Capture the cell that displays the provided text and extract its (X, Y) central coordinate. 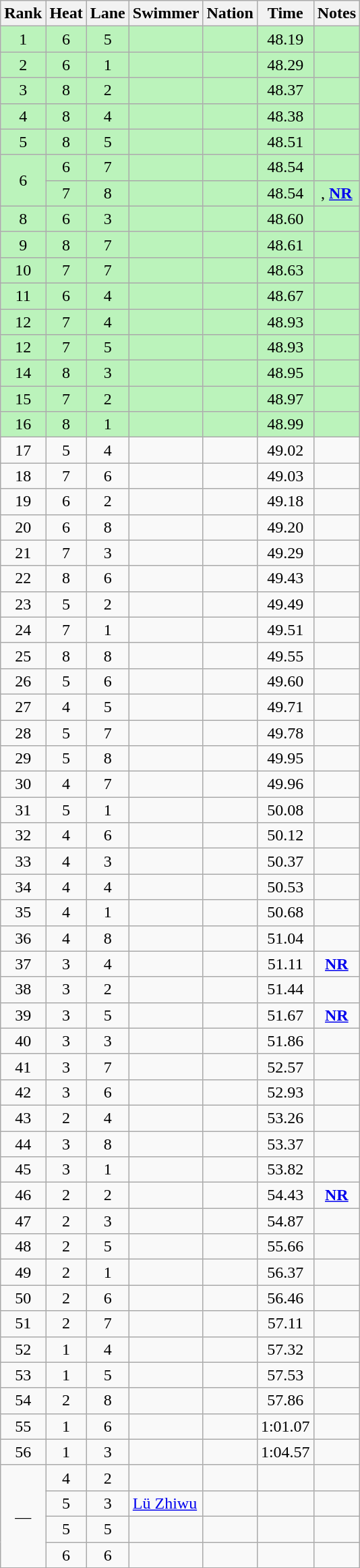
28 (23, 732)
31 (23, 810)
23 (23, 604)
Nation (230, 13)
54.43 (285, 1195)
1:01.07 (285, 1426)
51.44 (285, 990)
44 (23, 1144)
49.55 (285, 655)
57.11 (285, 1324)
48.29 (285, 65)
19 (23, 502)
49.60 (285, 681)
54 (23, 1401)
50.12 (285, 836)
54.87 (285, 1221)
50.53 (285, 887)
51.04 (285, 938)
11 (23, 296)
49.03 (285, 476)
48.19 (285, 39)
45 (23, 1170)
49 (23, 1272)
Swimmer (166, 13)
49.51 (285, 630)
41 (23, 1066)
56 (23, 1452)
48.63 (285, 270)
Heat (66, 13)
48.99 (285, 425)
Rank (23, 13)
14 (23, 373)
55.66 (285, 1247)
Lane (108, 13)
9 (23, 244)
1:04.57 (285, 1452)
35 (23, 913)
38 (23, 990)
51 (23, 1324)
53.26 (285, 1118)
10 (23, 270)
51.11 (285, 964)
57.53 (285, 1375)
49.02 (285, 450)
55 (23, 1426)
56.46 (285, 1298)
16 (23, 425)
39 (23, 1015)
43 (23, 1118)
49.20 (285, 527)
Time (285, 13)
37 (23, 964)
56.37 (285, 1272)
Notes (336, 13)
48.60 (285, 219)
49.49 (285, 604)
49.71 (285, 707)
22 (23, 578)
49.95 (285, 759)
48.67 (285, 296)
36 (23, 938)
48.51 (285, 142)
17 (23, 450)
21 (23, 553)
33 (23, 861)
47 (23, 1221)
53 (23, 1375)
Lü Zhiwu (166, 1503)
34 (23, 887)
50.68 (285, 913)
42 (23, 1092)
46 (23, 1195)
48.95 (285, 373)
48 (23, 1247)
48.61 (285, 244)
48.38 (285, 116)
52.57 (285, 1066)
53.37 (285, 1144)
50.37 (285, 861)
27 (23, 707)
48.37 (285, 90)
— (23, 1516)
, NR (336, 193)
49.18 (285, 502)
15 (23, 399)
30 (23, 784)
51.86 (285, 1041)
53.82 (285, 1170)
50 (23, 1298)
40 (23, 1041)
24 (23, 630)
49.96 (285, 784)
49.78 (285, 732)
29 (23, 759)
57.32 (285, 1349)
25 (23, 655)
52 (23, 1349)
51.67 (285, 1015)
26 (23, 681)
49.43 (285, 578)
50.08 (285, 810)
48.97 (285, 399)
20 (23, 527)
32 (23, 836)
57.86 (285, 1401)
52.93 (285, 1092)
49.29 (285, 553)
18 (23, 476)
